From the cell containing the given text, extract its center point as [x, y] coordinate. 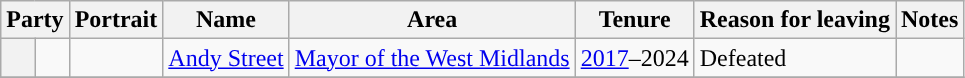
Defeated [794, 58]
Portrait [116, 20]
Tenure [634, 20]
2017–2024 [634, 58]
Reason for leaving [794, 20]
Andy Street [226, 58]
Name [226, 20]
Party [35, 20]
Mayor of the West Midlands [432, 58]
Notes [930, 20]
Area [432, 20]
